Capture the cell that displays the provided text and extract its [X, Y] central coordinate. 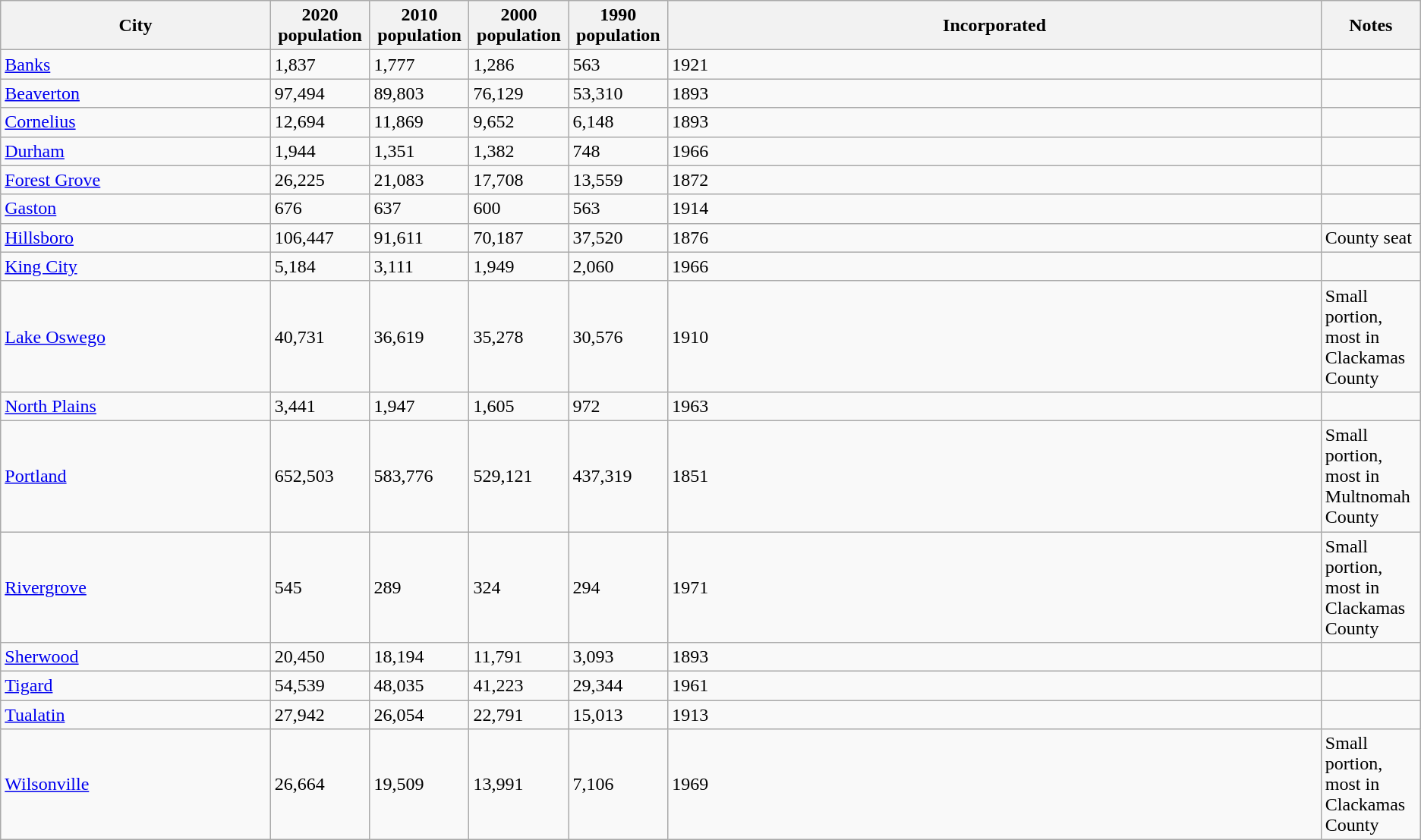
2010 population [419, 26]
21,083 [419, 180]
19,509 [419, 785]
91,611 [419, 238]
Sherwood [135, 657]
1,777 [419, 64]
529,121 [519, 476]
652,503 [320, 476]
89,803 [419, 93]
1,837 [320, 64]
1921 [994, 64]
294 [618, 587]
1910 [994, 336]
36,619 [419, 336]
County seat [1371, 238]
1,382 [519, 151]
106,447 [320, 238]
Wilsonville [135, 785]
Notes [1371, 26]
1990 population [618, 26]
Incorporated [994, 26]
1969 [994, 785]
11,791 [519, 657]
70,187 [519, 238]
Rivergrove [135, 587]
3,441 [320, 406]
1,286 [519, 64]
17,708 [519, 180]
972 [618, 406]
Banks [135, 64]
324 [519, 587]
Gaston [135, 209]
676 [320, 209]
Forest Grove [135, 180]
7,106 [618, 785]
1913 [994, 715]
35,278 [519, 336]
Tigard [135, 686]
North Plains [135, 406]
1963 [994, 406]
6,148 [618, 122]
1,947 [419, 406]
600 [519, 209]
1961 [994, 686]
76,129 [519, 93]
29,344 [618, 686]
11,869 [419, 122]
1,944 [320, 151]
20,450 [320, 657]
1,949 [519, 266]
26,054 [419, 715]
Small portion, most in Multnomah County [1371, 476]
15,013 [618, 715]
22,791 [519, 715]
18,194 [419, 657]
1,605 [519, 406]
2,060 [618, 266]
26,225 [320, 180]
26,664 [320, 785]
545 [320, 587]
30,576 [618, 336]
437,319 [618, 476]
Durham [135, 151]
289 [419, 587]
54,539 [320, 686]
37,520 [618, 238]
41,223 [519, 686]
Cornelius [135, 122]
12,694 [320, 122]
27,942 [320, 715]
2000 population [519, 26]
1971 [994, 587]
Hillsboro [135, 238]
Beaverton [135, 93]
Tualatin [135, 715]
48,035 [419, 686]
13,559 [618, 180]
637 [419, 209]
40,731 [320, 336]
3,111 [419, 266]
1876 [994, 238]
1914 [994, 209]
2020 population [320, 26]
King City [135, 266]
5,184 [320, 266]
1,351 [419, 151]
1851 [994, 476]
748 [618, 151]
13,991 [519, 785]
9,652 [519, 122]
Portland [135, 476]
583,776 [419, 476]
53,310 [618, 93]
Lake Oswego [135, 336]
City [135, 26]
97,494 [320, 93]
3,093 [618, 657]
1872 [994, 180]
